Detect which cell encompasses the target text, then output its (X, Y) center coordinate. 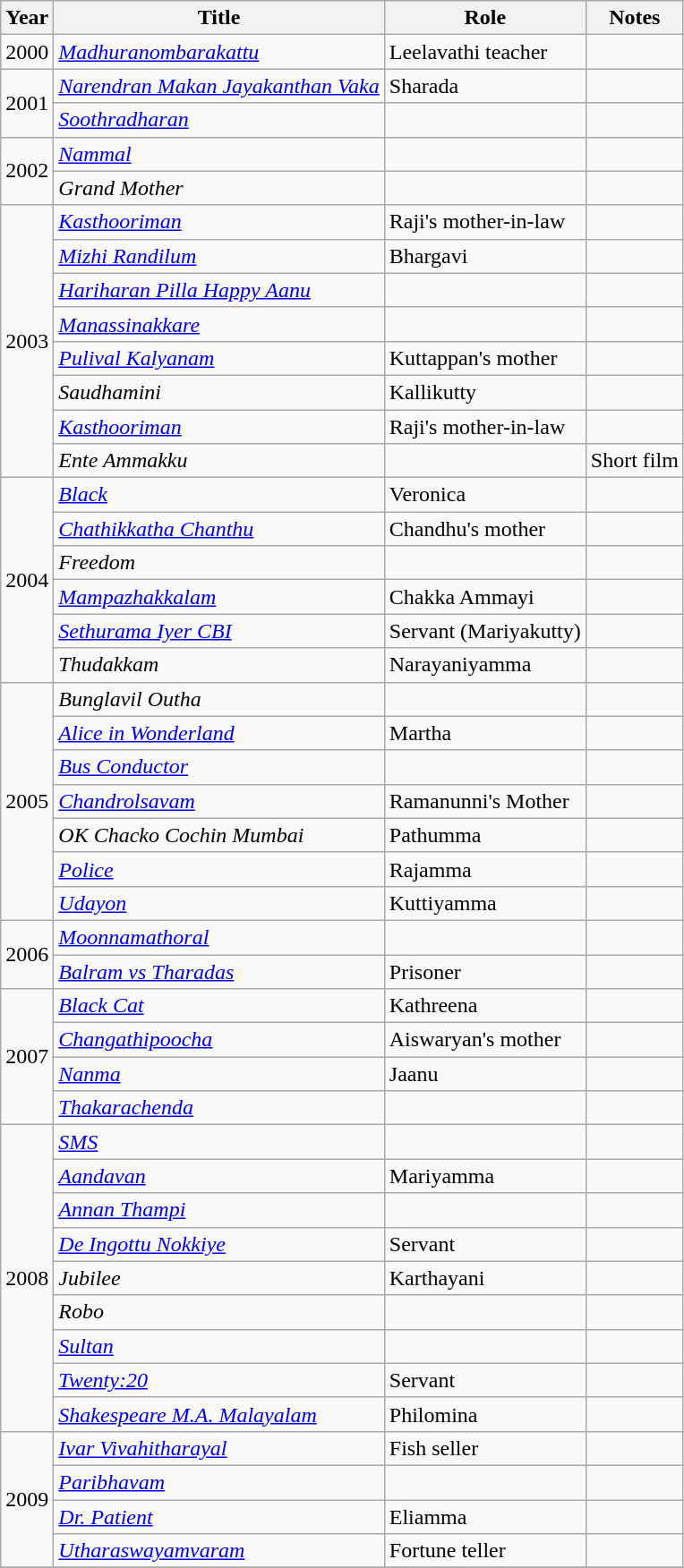
Grand Mother (218, 188)
Freedom (218, 563)
Twenty:20 (218, 1380)
Kuttappan's mother (485, 358)
Soothradharan (218, 120)
Ivar Vivahitharayal (218, 1448)
Sharada (485, 86)
Robo (218, 1312)
Thudakkam (218, 665)
Sultan (218, 1346)
Kathreena (485, 1006)
Madhuranombarakattu (218, 52)
Black Cat (218, 1006)
2001 (27, 103)
Aiswaryan's mother (485, 1040)
Veronica (485, 495)
Mampazhakkalam (218, 597)
Paribhavam (218, 1482)
Chathikkatha Chanthu (218, 529)
Dr. Patient (218, 1517)
Moonnamathoral (218, 937)
OK Chacko Cochin Mumbai (218, 835)
Narayaniyamma (485, 665)
Kallikutty (485, 392)
2007 (27, 1057)
Prisoner (485, 971)
Short film (634, 461)
2004 (27, 580)
Chandrolsavam (218, 801)
Hariharan Pilla Happy Aanu (218, 290)
2000 (27, 52)
Bhargavi (485, 256)
Changathipoocha (218, 1040)
Shakespeare M.A. Malayalam (218, 1414)
Pathumma (485, 835)
Udayon (218, 903)
Narendran Makan Jayakanthan Vaka (218, 86)
Mariyamma (485, 1176)
2003 (27, 341)
Fish seller (485, 1448)
Fortune teller (485, 1551)
2006 (27, 954)
2008 (27, 1278)
Alice in Wonderland (218, 733)
Philomina (485, 1414)
Ente Ammakku (218, 461)
Balram vs Tharadas (218, 971)
Black (218, 495)
Rajamma (485, 869)
Nanma (218, 1074)
Sethurama Iyer CBI (218, 631)
Title (218, 18)
Jaanu (485, 1074)
Karthayani (485, 1278)
Saudhamini (218, 392)
Year (27, 18)
Kuttiyamma (485, 903)
SMS (218, 1142)
Martha (485, 733)
Aandavan (218, 1176)
Pulival Kalyanam (218, 358)
Leelavathi teacher (485, 52)
Role (485, 18)
2009 (27, 1499)
2002 (27, 171)
Mizhi Randilum (218, 256)
Utharaswayamvaram (218, 1551)
Notes (634, 18)
2005 (27, 801)
Jubilee (218, 1278)
De Ingottu Nokkiye (218, 1244)
Thakarachenda (218, 1108)
Servant (Mariyakutty) (485, 631)
Ramanunni's Mother (485, 801)
Chakka Ammayi (485, 597)
Bunglavil Outha (218, 699)
Manassinakkare (218, 324)
Eliamma (485, 1517)
Nammal (218, 154)
Police (218, 869)
Chandhu's mother (485, 529)
Bus Conductor (218, 767)
Annan Thampi (218, 1210)
